Detect which cell encompasses the target text, then output its (x, y) center coordinate. 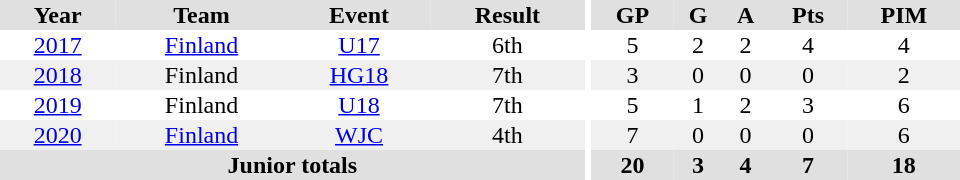
20 (632, 165)
U18 (359, 105)
Year (58, 15)
WJC (359, 135)
2018 (58, 75)
A (746, 15)
Junior totals (292, 165)
Result (507, 15)
18 (904, 165)
2020 (58, 135)
Pts (808, 15)
Event (359, 15)
4th (507, 135)
U17 (359, 45)
2017 (58, 45)
1 (698, 105)
2019 (58, 105)
HG18 (359, 75)
G (698, 15)
PIM (904, 15)
Team (202, 15)
6th (507, 45)
GP (632, 15)
